For the text-containing cell, return its midpoint in [x, y] coordinate format. 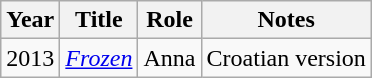
Title [99, 20]
Frozen [99, 58]
2013 [30, 58]
Year [30, 20]
Role [170, 20]
Notes [286, 20]
Anna [170, 58]
Croatian version [286, 58]
